Find where the given text appears and provide that cell's center as [x, y] coordinate. 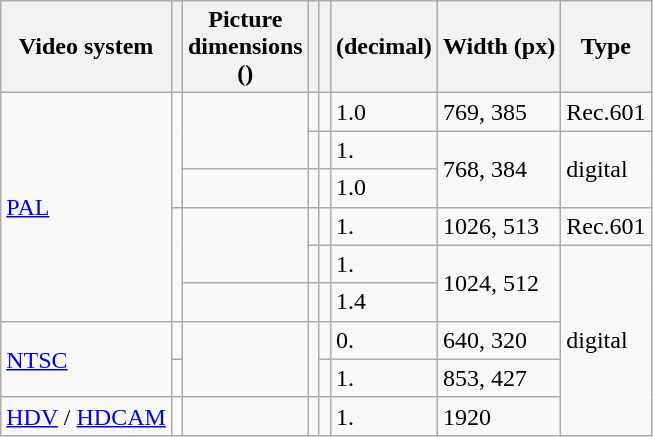
768, 384 [498, 169]
PAL [86, 207]
1.4 [384, 302]
Video system [86, 47]
1920 [498, 416]
0. [384, 340]
Type [606, 47]
(decimal) [384, 47]
HDV / HDCAM [86, 416]
640, 320 [498, 340]
1024, 512 [498, 283]
769, 385 [498, 112]
Width (px) [498, 47]
1026, 513 [498, 226]
853, 427 [498, 378]
Picture dimensions() [245, 47]
NTSC [86, 359]
